For the text-containing cell, return its midpoint in (x, y) coordinate format. 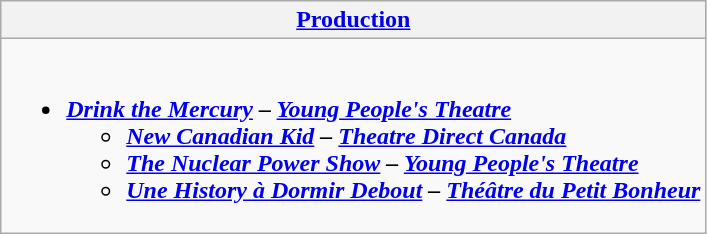
Production (354, 20)
